Provide the (x, y) coordinate of the cell's center where the given text is located.  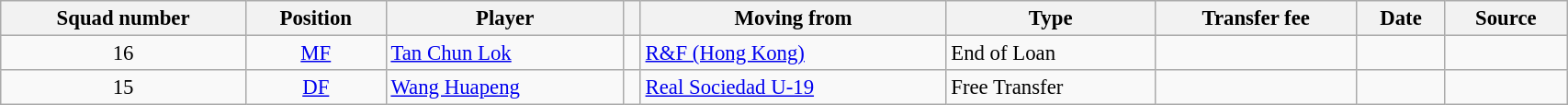
Type (1051, 18)
Tan Chun Lok (505, 53)
Wang Huapeng (505, 87)
Free Transfer (1051, 87)
Squad number (123, 18)
R&F (Hong Kong) (794, 53)
Date (1401, 18)
16 (123, 53)
DF (316, 87)
End of Loan (1051, 53)
Real Sociedad U-19 (794, 87)
15 (123, 87)
Position (316, 18)
Source (1506, 18)
MF (316, 53)
Moving from (794, 18)
Transfer fee (1255, 18)
Player (505, 18)
